Identify which cell holds the provided text, then report its (X, Y) central coordinate. 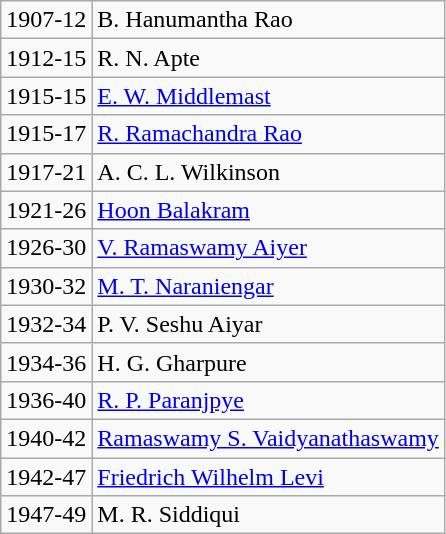
H. G. Gharpure (268, 362)
B. Hanumantha Rao (268, 20)
1947-49 (46, 515)
R. N. Apte (268, 58)
V. Ramaswamy Aiyer (268, 248)
1934-36 (46, 362)
M. R. Siddiqui (268, 515)
1915-17 (46, 134)
1912-15 (46, 58)
Ramaswamy S. Vaidyanathaswamy (268, 438)
1942-47 (46, 477)
1915-15 (46, 96)
M. T. Naraniengar (268, 286)
1930-32 (46, 286)
A. C. L. Wilkinson (268, 172)
Friedrich Wilhelm Levi (268, 477)
1926-30 (46, 248)
1907-12 (46, 20)
R. Ramachandra Rao (268, 134)
R. P. Paranjpye (268, 400)
1936-40 (46, 400)
1940-42 (46, 438)
1917-21 (46, 172)
Hoon Balakram (268, 210)
1921-26 (46, 210)
E. W. Middlemast (268, 96)
P. V. Seshu Aiyar (268, 324)
1932-34 (46, 324)
